Identify which cell holds the provided text, then report its [x, y] central coordinate. 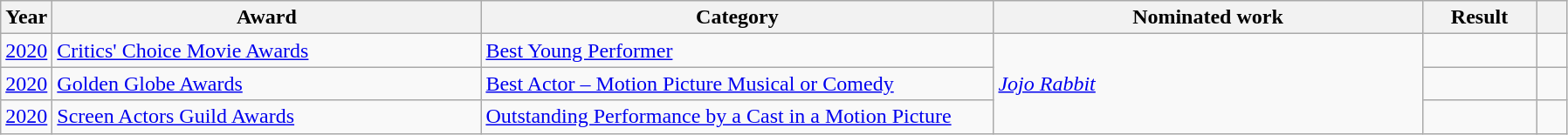
Outstanding Performance by a Cast in a Motion Picture [737, 117]
Jojo Rabbit [1208, 84]
Critics' Choice Movie Awards [267, 51]
Year [26, 17]
Best Actor – Motion Picture Musical or Comedy [737, 84]
Category [737, 17]
Result [1479, 17]
Nominated work [1208, 17]
Award [267, 17]
Best Young Performer [737, 51]
Screen Actors Guild Awards [267, 117]
Golden Globe Awards [267, 84]
